Return [x, y] of the center of cell containing provided text 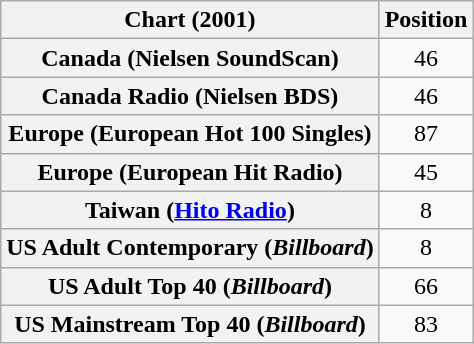
US Mainstream Top 40 (Billboard) [190, 324]
Europe (European Hot 100 Singles) [190, 134]
Canada Radio (Nielsen BDS) [190, 96]
Position [426, 20]
45 [426, 172]
Canada (Nielsen SoundScan) [190, 58]
US Adult Contemporary (Billboard) [190, 248]
87 [426, 134]
66 [426, 286]
Europe (European Hit Radio) [190, 172]
US Adult Top 40 (Billboard) [190, 286]
Chart (2001) [190, 20]
Taiwan (Hito Radio) [190, 210]
83 [426, 324]
